Return (x, y) of the center of cell containing provided text 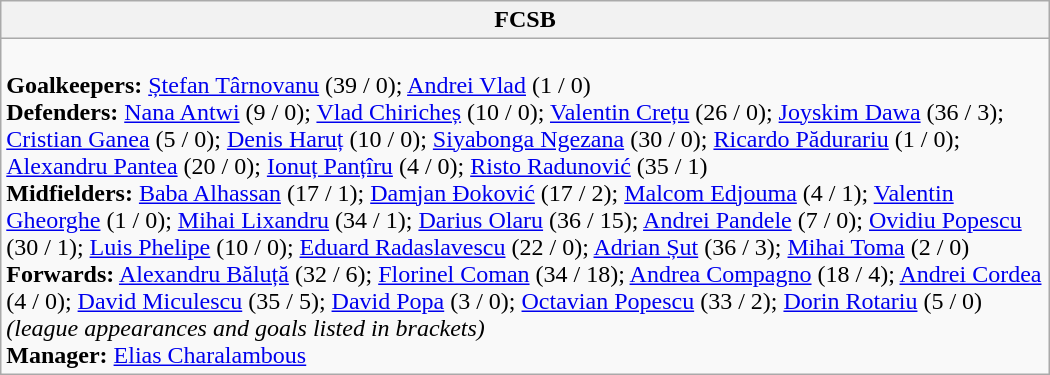
FCSB (525, 20)
